Determine the [x, y] coordinate at the center of the cell enclosing the given text.  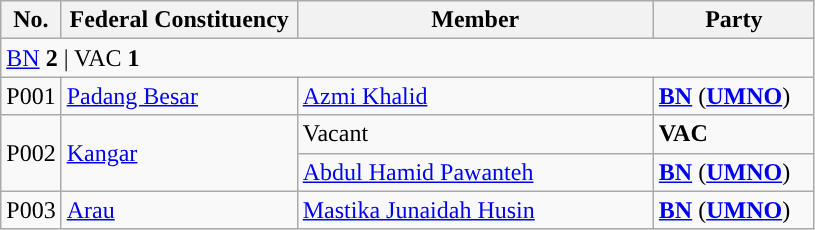
Federal Constituency [179, 20]
Party [734, 20]
P003 [31, 210]
Mastika Junaidah Husin [475, 210]
VAC [734, 134]
Arau [179, 210]
Azmi Khalid [475, 96]
Padang Besar [179, 96]
Member [475, 20]
Kangar [179, 153]
Abdul Hamid Pawanteh [475, 172]
Vacant [475, 134]
P001 [31, 96]
P002 [31, 153]
No. [31, 20]
BN 2 | VAC 1 [408, 58]
